For the text-containing cell, return its midpoint in (X, Y) coordinate format. 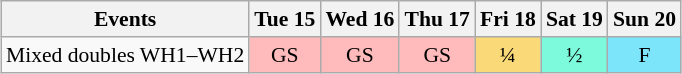
Wed 16 (360, 19)
Sun 20 (644, 19)
¼ (508, 54)
½ (574, 54)
Mixed doubles WH1–WH2 (125, 54)
Sat 19 (574, 19)
Thu 17 (437, 19)
Tue 15 (284, 19)
Events (125, 19)
Fri 18 (508, 19)
F (644, 54)
